Search for the cell housing the specified text and yield its (X, Y) center coordinate. 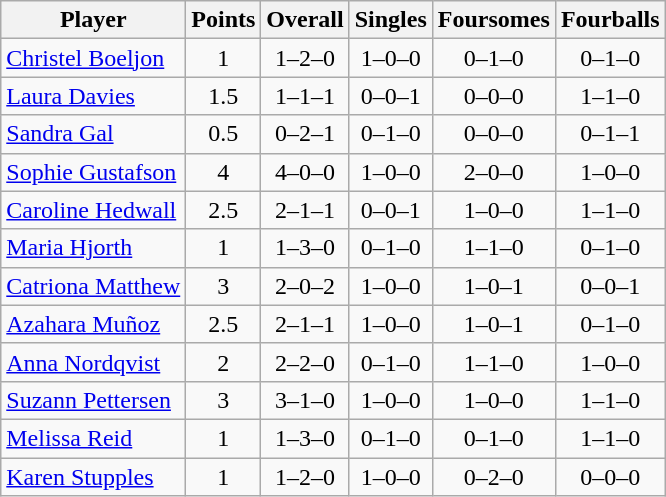
Suzann Pettersen (94, 400)
Maria Hjorth (94, 248)
1.5 (224, 96)
4–0–0 (305, 172)
Points (224, 20)
Laura Davies (94, 96)
Catriona Matthew (94, 286)
Melissa Reid (94, 438)
2–0–2 (305, 286)
4 (224, 172)
Sophie Gustafson (94, 172)
Foursomes (494, 20)
Azahara Muñoz (94, 324)
Player (94, 20)
Karen Stupples (94, 477)
2 (224, 362)
1–1–1 (305, 96)
Caroline Hedwall (94, 210)
2–0–0 (494, 172)
Fourballs (610, 20)
Singles (390, 20)
2–2–0 (305, 362)
Sandra Gal (94, 134)
0–1–1 (610, 134)
0–2–1 (305, 134)
Anna Nordqvist (94, 362)
3–1–0 (305, 400)
0.5 (224, 134)
Overall (305, 20)
0–2–0 (494, 477)
Christel Boeljon (94, 58)
